For the text-containing cell, return its midpoint in [x, y] coordinate format. 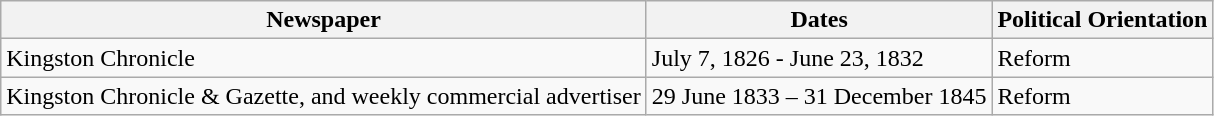
Dates [819, 20]
29 June 1833 – 31 December 1845 [819, 96]
Newspaper [324, 20]
Kingston Chronicle & Gazette, and weekly commercial advertiser [324, 96]
July 7, 1826 - June 23, 1832 [819, 58]
Political Orientation [1102, 20]
Kingston Chronicle [324, 58]
